For the text-containing cell, return its midpoint in [x, y] coordinate format. 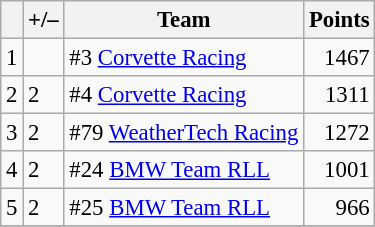
3 [12, 133]
+/– [44, 20]
5 [12, 208]
1272 [340, 133]
1467 [340, 58]
Team [184, 20]
#25 BMW Team RLL [184, 208]
1 [12, 58]
966 [340, 208]
#79 WeatherTech Racing [184, 133]
#3 Corvette Racing [184, 58]
#4 Corvette Racing [184, 95]
Points [340, 20]
1001 [340, 170]
#24 BMW Team RLL [184, 170]
4 [12, 170]
1311 [340, 95]
